Pinpoint the cell where the given text exists, returning its [x, y] midpoint coordinate. 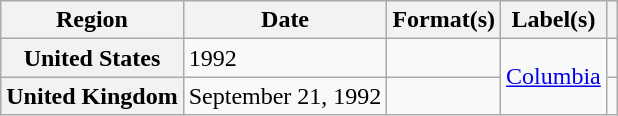
Date [285, 20]
United States [92, 58]
Format(s) [444, 20]
Region [92, 20]
Label(s) [554, 20]
1992 [285, 58]
Columbia [554, 77]
September 21, 1992 [285, 96]
United Kingdom [92, 96]
